Capture the cell that displays the provided text and extract its [X, Y] central coordinate. 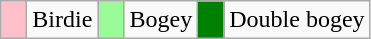
Bogey [161, 20]
Double bogey [297, 20]
Birdie [62, 20]
